Return (x, y) of the center of cell containing provided text 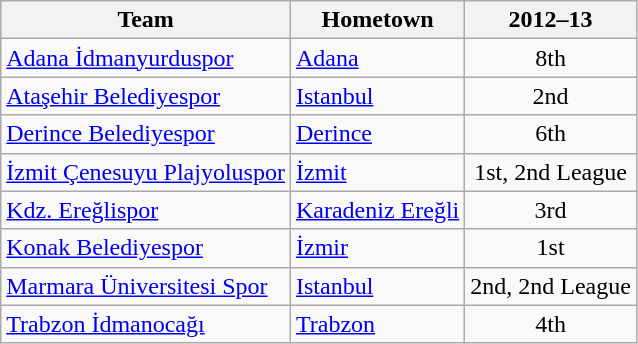
4th (551, 324)
Trabzon İdmanocağı (146, 324)
Ataşehir Belediyespor (146, 96)
Trabzon (377, 324)
8th (551, 58)
Hometown (377, 20)
Team (146, 20)
1st (551, 248)
1st, 2nd League (551, 172)
2nd, 2nd League (551, 286)
Adana (377, 58)
3rd (551, 210)
Kdz. Ereğlispor (146, 210)
Karadeniz Ereğli (377, 210)
Konak Belediyespor (146, 248)
2012–13 (551, 20)
İzmit (377, 172)
İzmir (377, 248)
Marmara Üniversitesi Spor (146, 286)
6th (551, 134)
Derince Belediyespor (146, 134)
İzmit Çenesuyu Plajyoluspor (146, 172)
Adana İdmanyurduspor (146, 58)
2nd (551, 96)
Derince (377, 134)
